Extract the (X, Y) coordinate from the center of the cell holding the provided text.  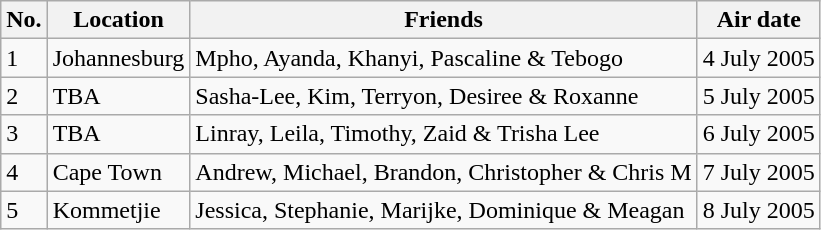
Mpho, Ayanda, Khanyi, Pascaline & Tebogo (444, 58)
4 (24, 172)
Air date (758, 20)
Linray, Leila, Timothy, Zaid & Trisha Lee (444, 134)
5 July 2005 (758, 96)
Kommetjie (118, 210)
Johannesburg (118, 58)
5 (24, 210)
4 July 2005 (758, 58)
Andrew, Michael, Brandon, Christopher & Chris M (444, 172)
No. (24, 20)
Cape Town (118, 172)
8 July 2005 (758, 210)
1 (24, 58)
3 (24, 134)
Sasha-Lee, Kim, Terryon, Desiree & Roxanne (444, 96)
2 (24, 96)
Jessica, Stephanie, Marijke, Dominique & Meagan (444, 210)
6 July 2005 (758, 134)
Location (118, 20)
Friends (444, 20)
7 July 2005 (758, 172)
